From the cell containing the given text, extract its center point as (x, y) coordinate. 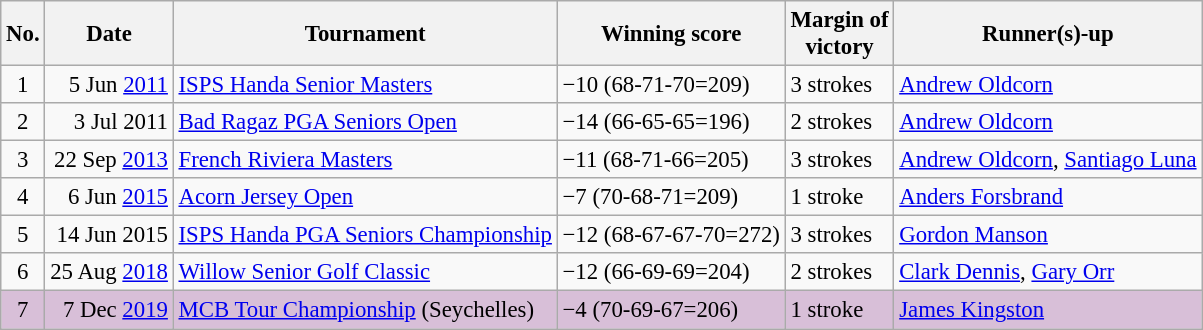
ISPS Handa Senior Masters (365, 85)
7 (23, 310)
Gordon Manson (1048, 235)
−14 (66-65-65=196) (671, 122)
−12 (68-67-67-70=272) (671, 235)
Willow Senior Golf Classic (365, 273)
Anders Forsbrand (1048, 197)
No. (23, 34)
6 (23, 273)
2 (23, 122)
−10 (68-71-70=209) (671, 85)
−11 (68-71-66=205) (671, 160)
14 Jun 2015 (109, 235)
Clark Dennis, Gary Orr (1048, 273)
4 (23, 197)
−7 (70-68-71=209) (671, 197)
3 (23, 160)
Date (109, 34)
5 (23, 235)
MCB Tour Championship (Seychelles) (365, 310)
Andrew Oldcorn, Santiago Luna (1048, 160)
−4 (70-69-67=206) (671, 310)
James Kingston (1048, 310)
Tournament (365, 34)
7 Dec 2019 (109, 310)
5 Jun 2011 (109, 85)
25 Aug 2018 (109, 273)
French Riviera Masters (365, 160)
Margin ofvictory (840, 34)
Acorn Jersey Open (365, 197)
1 (23, 85)
22 Sep 2013 (109, 160)
Bad Ragaz PGA Seniors Open (365, 122)
Runner(s)-up (1048, 34)
3 Jul 2011 (109, 122)
ISPS Handa PGA Seniors Championship (365, 235)
−12 (66-69-69=204) (671, 273)
6 Jun 2015 (109, 197)
Winning score (671, 34)
